Provide the (X, Y) coordinate of the cell's center where the given text is located.  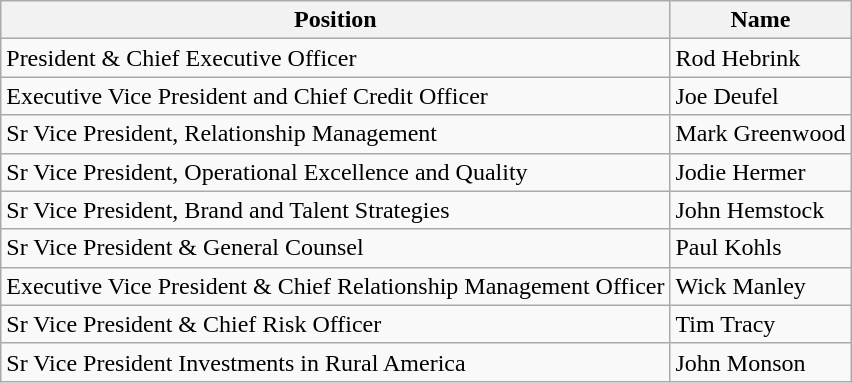
John Monson (760, 362)
Rod Hebrink (760, 58)
Sr Vice President, Relationship Management (336, 134)
Tim Tracy (760, 324)
Sr Vice President, Operational Excellence and Quality (336, 172)
Name (760, 20)
President & Chief Executive Officer (336, 58)
Sr Vice President & Chief Risk Officer (336, 324)
Executive Vice President and Chief Credit Officer (336, 96)
Jodie Hermer (760, 172)
Sr Vice President Investments in Rural America (336, 362)
John Hemstock (760, 210)
Joe Deufel (760, 96)
Position (336, 20)
Sr Vice President, Brand and Talent Strategies (336, 210)
Wick Manley (760, 286)
Sr Vice President & General Counsel (336, 248)
Paul Kohls (760, 248)
Mark Greenwood (760, 134)
Executive Vice President & Chief Relationship Management Officer (336, 286)
